Extract the (x, y) coordinate from the center of the cell holding the provided text.  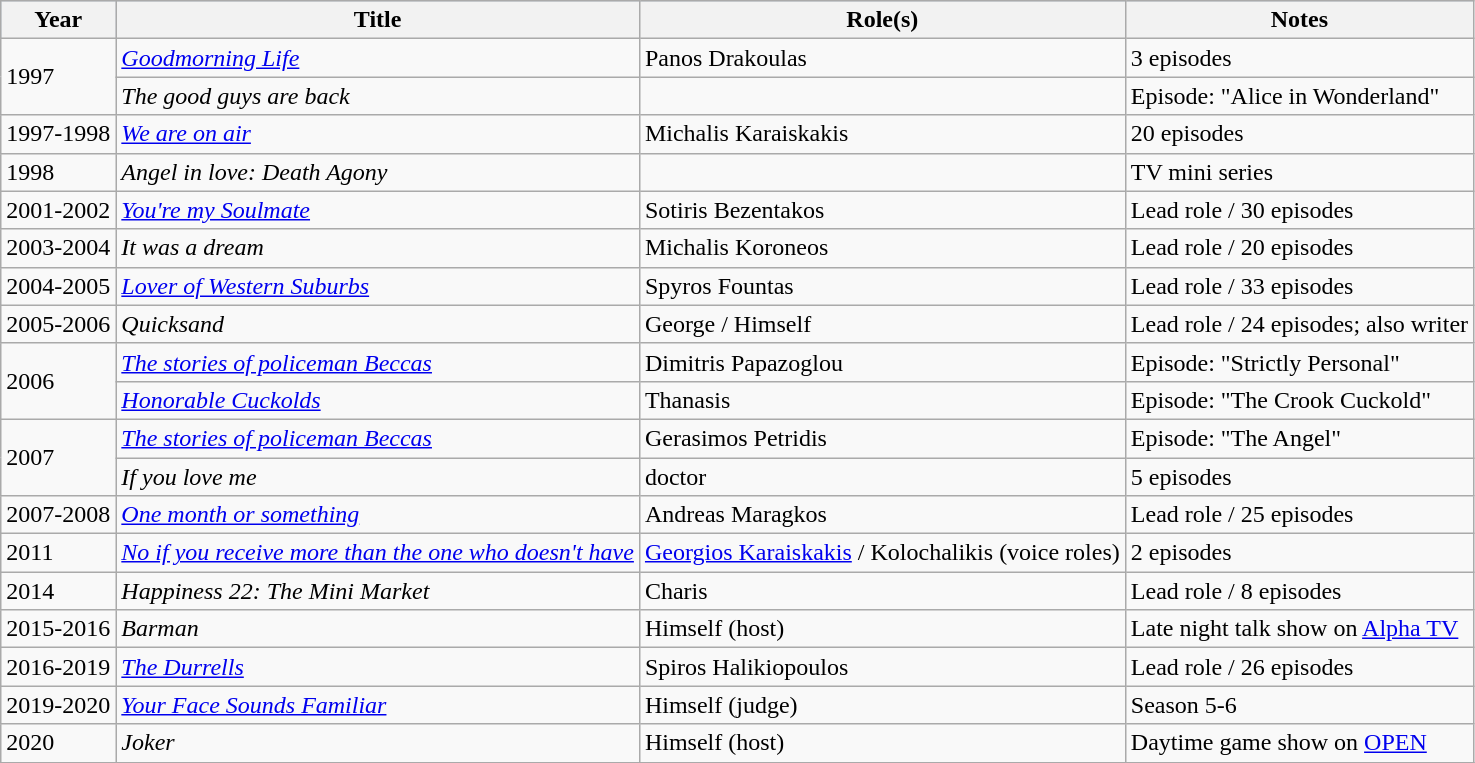
Episode: "Alice in Wonderland" (1299, 96)
Title (378, 20)
Episode: "The Angel" (1299, 438)
2015-2016 (58, 629)
Episode: "The Crook Cuckold" (1299, 400)
Your Face Sounds Familiar (378, 705)
Joker (378, 743)
2006 (58, 381)
Lead role / 24 episodes; also writer (1299, 324)
Happiness 22: The Mini Market (378, 591)
Daytime game show on OPEN (1299, 743)
Michalis Karaiskakis (882, 134)
Lead role / 8 episodes (1299, 591)
Late night talk show on Alpha TV (1299, 629)
2019-2020 (58, 705)
2020 (58, 743)
2007 (58, 457)
Role(s) (882, 20)
2001-2002 (58, 210)
Panos Drakoulas (882, 58)
The Durrells (378, 667)
1997 (58, 77)
Spiros Halikiopoulos (882, 667)
Lead role / 20 episodes (1299, 248)
1998 (58, 172)
2004-2005 (58, 286)
2 episodes (1299, 553)
No if you receive more than the one who doesn't have (378, 553)
doctor (882, 477)
TV mini series (1299, 172)
Lead role / 33 episodes (1299, 286)
Barman (378, 629)
2011 (58, 553)
Quicksand (378, 324)
2007-2008 (58, 515)
3 episodes (1299, 58)
Lead role / 26 episodes (1299, 667)
2003-2004 (58, 248)
If you love me (378, 477)
You're my Soulmate (378, 210)
Spyros Fountas (882, 286)
Thanasis (882, 400)
2014 (58, 591)
Angel in love: Death Agony (378, 172)
George / Himself (882, 324)
2016-2019 (58, 667)
Episode: "Strictly Personal" (1299, 362)
20 episodes (1299, 134)
Georgios Karaiskakis / Kolochalikis (voice roles) (882, 553)
It was a dream (378, 248)
1997-1998 (58, 134)
5 episodes (1299, 477)
Notes (1299, 20)
Gerasimos Petridis (882, 438)
2005-2006 (58, 324)
Dimitris Papazoglou (882, 362)
Goodmorning Life (378, 58)
Andreas Maragkos (882, 515)
Lead role / 30 episodes (1299, 210)
Charis (882, 591)
Year (58, 20)
Himself (judge) (882, 705)
One month or something (378, 515)
Sotiris Bezentakos (882, 210)
Honorable Cuckolds (378, 400)
The good guys are back (378, 96)
Lover of Western Suburbs (378, 286)
Michalis Koroneos (882, 248)
We are on air (378, 134)
Season 5-6 (1299, 705)
Lead role / 25 episodes (1299, 515)
